Find where the given text appears and provide that cell's center as (X, Y) coordinate. 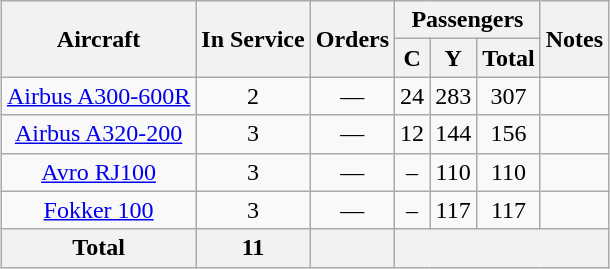
Avro RJ100 (98, 172)
307 (509, 96)
C (412, 58)
Passengers (468, 20)
24 (412, 96)
11 (253, 248)
Orders (352, 39)
12 (412, 134)
144 (454, 134)
2 (253, 96)
Airbus A300-600R (98, 96)
156 (509, 134)
Airbus A320-200 (98, 134)
283 (454, 96)
Y (454, 58)
Notes (574, 39)
Aircraft (98, 39)
In Service (253, 39)
Fokker 100 (98, 210)
